Scan for the cell matching the given text and deliver its [X, Y] coordinate at center. 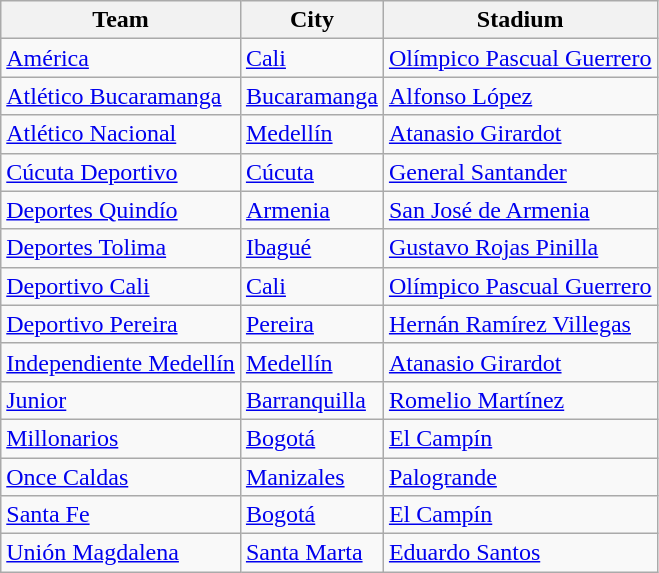
Alfonso López [520, 96]
Unión Magdalena [121, 553]
Deportivo Cali [121, 286]
Junior [121, 400]
Pereira [312, 324]
Cúcuta [312, 172]
Palogrande [520, 477]
Deportes Quindío [121, 210]
General Santander [520, 172]
Deportes Tolima [121, 248]
Romelio Martínez [520, 400]
Barranquilla [312, 400]
América [121, 58]
Independiente Medellín [121, 362]
Team [121, 20]
Cúcuta Deportivo [121, 172]
Ibagué [312, 248]
Santa Fe [121, 515]
Gustavo Rojas Pinilla [520, 248]
San José de Armenia [520, 210]
Stadium [520, 20]
Atlético Bucaramanga [121, 96]
Manizales [312, 477]
Hernán Ramírez Villegas [520, 324]
Atlético Nacional [121, 134]
Bucaramanga [312, 96]
Santa Marta [312, 553]
Deportivo Pereira [121, 324]
Millonarios [121, 438]
City [312, 20]
Once Caldas [121, 477]
Armenia [312, 210]
Eduardo Santos [520, 553]
